Provide the [X, Y] coordinate of the cell's center where the given text is located.  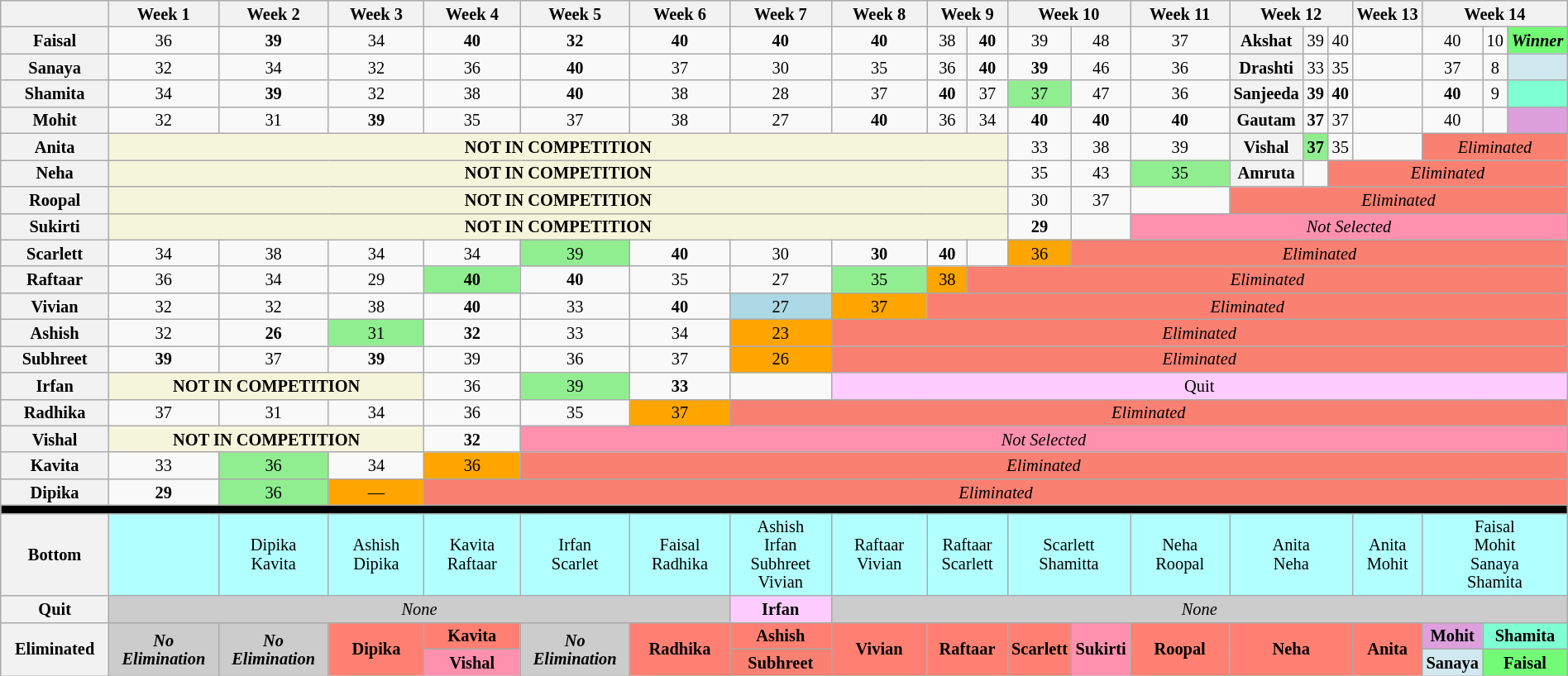
NehaRoopal [1180, 555]
Week 3 [376, 13]
IrfanScarlet [576, 555]
28 [781, 93]
AshishIrfanSubhreetVivian [781, 555]
RaftaarVivian [879, 555]
Week 5 [576, 13]
Week 14 [1495, 13]
RaftaarScarlett [968, 555]
Drashti [1267, 67]
Sanjeeda [1267, 93]
Week 7 [781, 13]
Winner [1537, 40]
AnitaNeha [1292, 555]
Week 6 [680, 13]
43 [1102, 173]
10 [1495, 40]
AnitaMohit [1388, 555]
Amruta [1267, 173]
Week 8 [879, 13]
47 [1102, 93]
Week 10 [1068, 13]
Week 9 [968, 13]
Week 2 [273, 13]
Week 12 [1292, 13]
46 [1102, 67]
Week 11 [1180, 13]
Week 13 [1388, 13]
Akshat [1267, 40]
KavitaRaftaar [472, 555]
AshishDipika [376, 555]
Week 4 [472, 13]
— [376, 492]
8 [1495, 67]
Bottom [55, 555]
FaisalRadhika [680, 555]
23 [781, 332]
48 [1102, 40]
ScarlettShamitta [1068, 555]
Gautam [1267, 120]
DipikaKavita [273, 555]
FaisalMohitSanayaShamita [1495, 555]
Week 1 [164, 13]
9 [1495, 93]
